Pinpoint the cell where the given text exists, returning its (X, Y) midpoint coordinate. 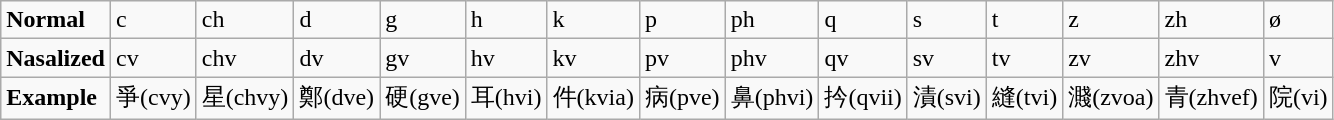
chv (245, 58)
硬(gve) (423, 98)
v (1298, 58)
dv (337, 58)
k (593, 20)
cv (153, 58)
青(zhvef) (1211, 98)
gv (423, 58)
c (153, 20)
扲(qvii) (863, 98)
耳(hvi) (506, 98)
sv (946, 58)
t (1024, 20)
z (1111, 20)
tv (1024, 58)
件(kvia) (593, 98)
ø (1298, 20)
漬(svi) (946, 98)
kv (593, 58)
ch (245, 20)
院(vi) (1298, 98)
鼻(phvi) (772, 98)
hv (506, 58)
Nasalized (56, 58)
ph (772, 20)
s (946, 20)
q (863, 20)
星(chvy) (245, 98)
h (506, 20)
爭(cvy) (153, 98)
Example (56, 98)
phv (772, 58)
zhv (1211, 58)
p (682, 20)
病(pve) (682, 98)
g (423, 20)
d (337, 20)
pv (682, 58)
qv (863, 58)
鄭(dve) (337, 98)
縫(tvi) (1024, 98)
濺(zvoa) (1111, 98)
zh (1211, 20)
zv (1111, 58)
Normal (56, 20)
